Scan for the cell matching the given text and deliver its [X, Y] coordinate at center. 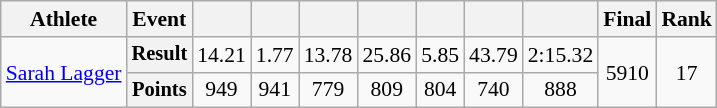
Result [160, 55]
5910 [627, 72]
Event [160, 19]
Athlete [64, 19]
809 [386, 90]
Rank [686, 19]
1.77 [275, 55]
740 [494, 90]
43.79 [494, 55]
888 [560, 90]
17 [686, 72]
25.86 [386, 55]
Points [160, 90]
779 [328, 90]
941 [275, 90]
5.85 [440, 55]
2:15.32 [560, 55]
Sarah Lagger [64, 72]
13.78 [328, 55]
14.21 [222, 55]
949 [222, 90]
Final [627, 19]
804 [440, 90]
